Detect which cell encompasses the target text, then output its [x, y] center coordinate. 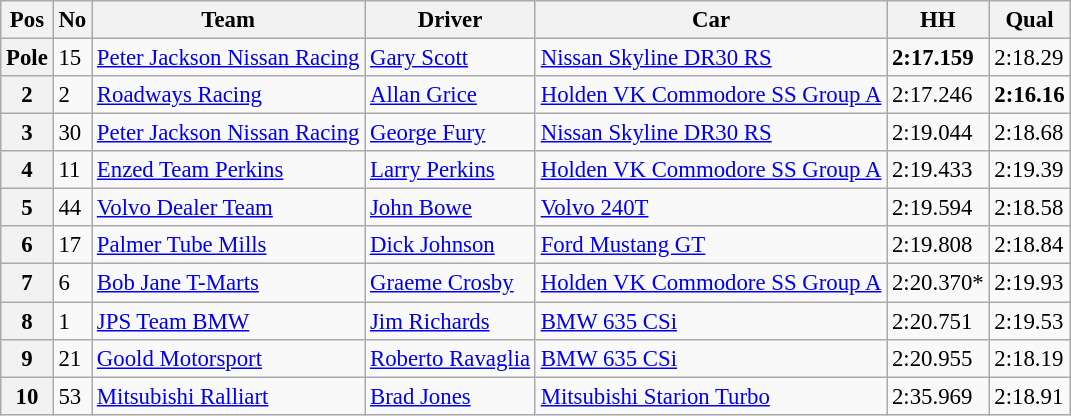
2:35.969 [938, 396]
Car [710, 20]
2:19.808 [938, 245]
21 [72, 358]
Enzed Team Perkins [228, 170]
Goold Motorsport [228, 358]
Jim Richards [450, 321]
8 [27, 321]
Volvo 240T [710, 208]
Mitsubishi Ralliart [228, 396]
Roadways Racing [228, 95]
11 [72, 170]
7 [27, 283]
Ford Mustang GT [710, 245]
Mitsubishi Starion Turbo [710, 396]
10 [27, 396]
George Fury [450, 133]
4 [27, 170]
2:19.594 [938, 208]
9 [27, 358]
John Bowe [450, 208]
Roberto Ravaglia [450, 358]
Pos [27, 20]
2:17.246 [938, 95]
2:19.93 [1030, 283]
2:18.58 [1030, 208]
2:20.751 [938, 321]
Allan Grice [450, 95]
Gary Scott [450, 58]
Brad Jones [450, 396]
2:18.84 [1030, 245]
2:17.159 [938, 58]
2:18.91 [1030, 396]
Driver [450, 20]
2:18.19 [1030, 358]
No [72, 20]
15 [72, 58]
2:19.39 [1030, 170]
Team [228, 20]
2:19.53 [1030, 321]
44 [72, 208]
3 [27, 133]
2:18.68 [1030, 133]
2:20.955 [938, 358]
2:20.370* [938, 283]
Qual [1030, 20]
5 [27, 208]
Graeme Crosby [450, 283]
17 [72, 245]
30 [72, 133]
Larry Perkins [450, 170]
2:19.433 [938, 170]
Volvo Dealer Team [228, 208]
HH [938, 20]
53 [72, 396]
Palmer Tube Mills [228, 245]
2:18.29 [1030, 58]
2:19.044 [938, 133]
Bob Jane T-Marts [228, 283]
1 [72, 321]
Pole [27, 58]
Dick Johnson [450, 245]
2:16.16 [1030, 95]
JPS Team BMW [228, 321]
